For the text-containing cell, return its midpoint in (x, y) coordinate format. 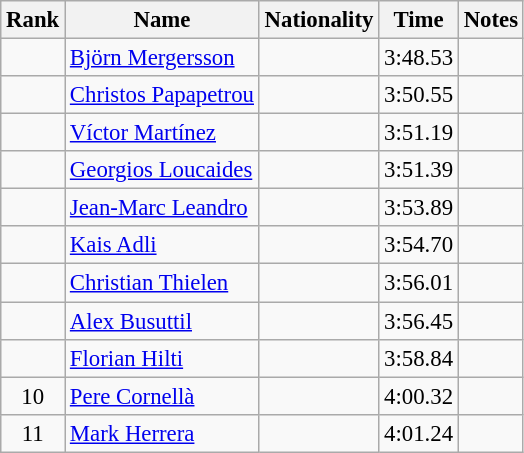
3:51.19 (419, 133)
3:48.53 (419, 58)
Time (419, 20)
3:51.39 (419, 170)
Name (162, 20)
Rank (33, 20)
3:54.70 (419, 245)
Jean-Marc Leandro (162, 208)
3:56.45 (419, 321)
3:50.55 (419, 95)
Víctor Martínez (162, 133)
3:56.01 (419, 283)
Mark Herrera (162, 433)
4:00.32 (419, 396)
Georgios Loucaides (162, 170)
4:01.24 (419, 433)
11 (33, 433)
Nationality (318, 20)
3:53.89 (419, 208)
Alex Busuttil (162, 321)
3:58.84 (419, 358)
Christian Thielen (162, 283)
Notes (490, 20)
Christos Papapetrou (162, 95)
Florian Hilti (162, 358)
Björn Mergersson (162, 58)
Pere Cornellà (162, 396)
10 (33, 396)
Kais Adli (162, 245)
